Search for the cell housing the specified text and yield its (x, y) center coordinate. 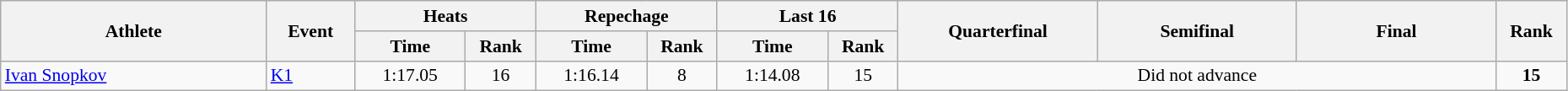
Ivan Snopkov (133, 76)
Athlete (133, 30)
8 (682, 76)
Last 16 (808, 16)
16 (501, 76)
Semifinal (1197, 30)
Quarterfinal (998, 30)
Final (1396, 30)
1:17.05 (410, 76)
Repechage (626, 16)
1:14.08 (773, 76)
Event (310, 30)
Heats (445, 16)
Did not advance (1198, 76)
1:16.14 (590, 76)
K1 (310, 76)
